Provide the (x, y) coordinate of the cell's center where the given text is located.  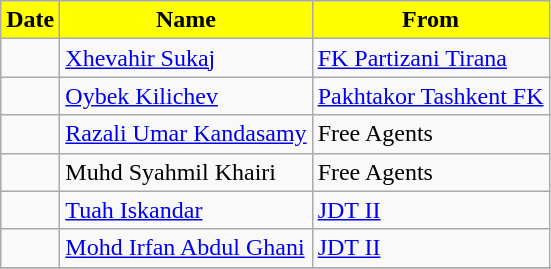
Name (186, 20)
Muhd Syahmil Khairi (186, 172)
FK Partizani Tirana (430, 58)
Mohd Irfan Abdul Ghani (186, 248)
From (430, 20)
Tuah Iskandar (186, 210)
Oybek Kilichev (186, 96)
Pakhtakor Tashkent FK (430, 96)
Razali Umar Kandasamy (186, 134)
Xhevahir Sukaj (186, 58)
Date (30, 20)
